Return (x, y) of the center of cell containing provided text 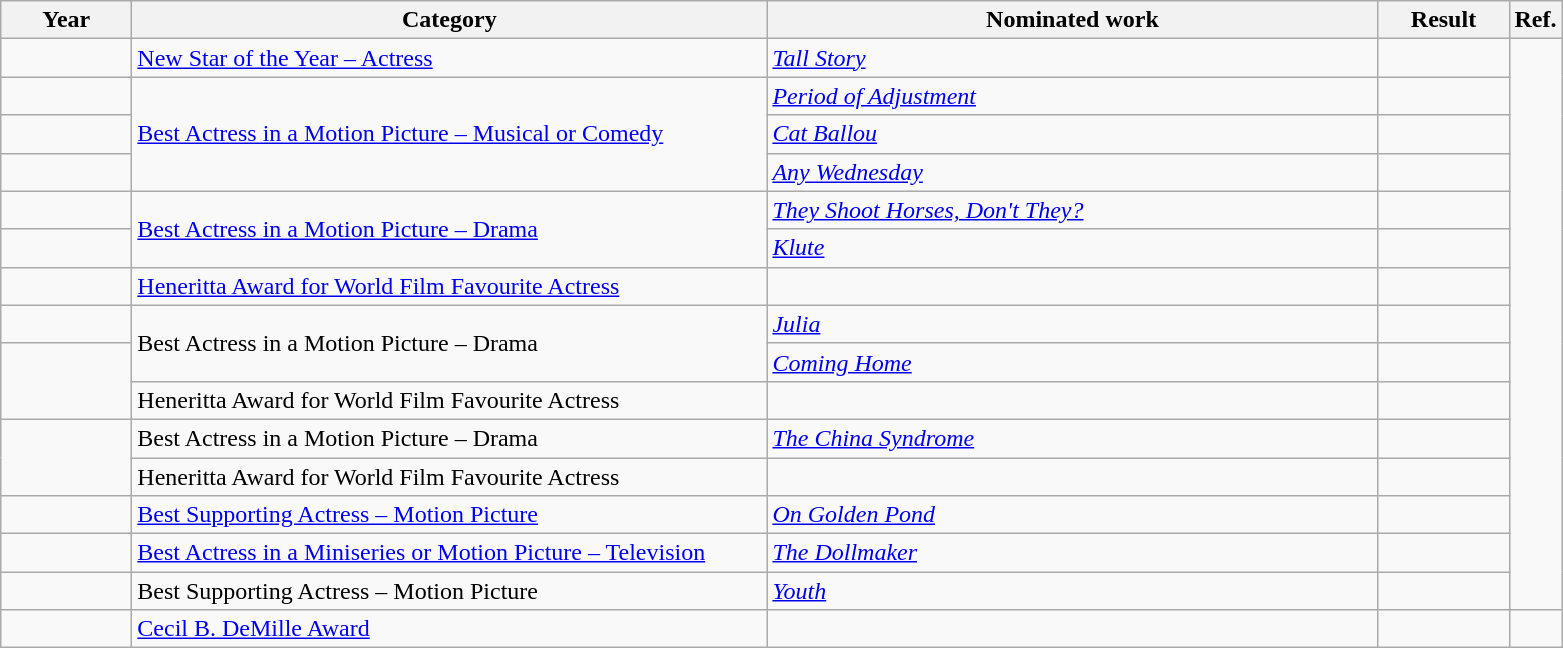
Youth (1072, 591)
Klute (1072, 248)
Nominated work (1072, 20)
Result (1444, 20)
Year (66, 20)
Tall Story (1072, 58)
The Dollmaker (1072, 553)
Cecil B. DeMille Award (450, 629)
On Golden Pond (1072, 515)
Any Wednesday (1072, 172)
Period of Adjustment (1072, 96)
New Star of the Year – Actress (450, 58)
Best Actress in a Miniseries or Motion Picture – Television (450, 553)
Best Actress in a Motion Picture – Musical or Comedy (450, 134)
The China Syndrome (1072, 438)
Julia (1072, 324)
They Shoot Horses, Don't They? (1072, 210)
Category (450, 20)
Ref. (1536, 20)
Coming Home (1072, 362)
Cat Ballou (1072, 134)
